Extract the (x, y) coordinate from the center of the cell holding the provided text.  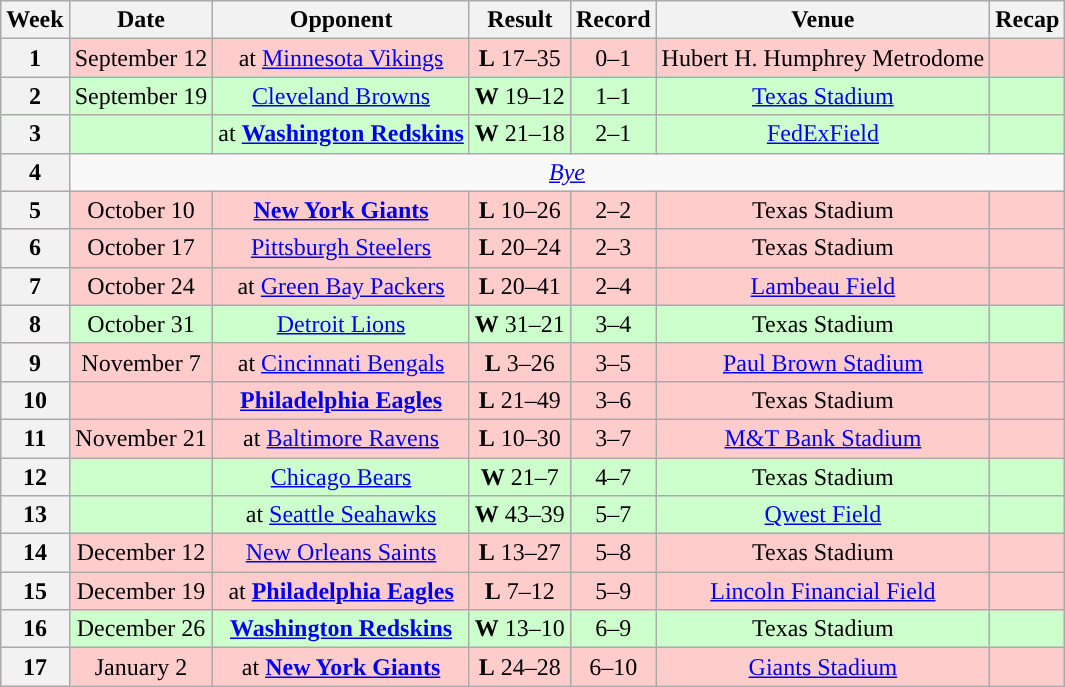
at Washington Redskins (341, 134)
6–10 (613, 667)
Result (520, 20)
Venue (823, 20)
L 20–41 (520, 286)
December 19 (141, 591)
9 (35, 362)
Qwest Field (823, 515)
FedExField (823, 134)
Pittsburgh Steelers (341, 248)
L 10–26 (520, 210)
W 21–18 (520, 134)
2 (35, 96)
0–1 (613, 58)
at New York Giants (341, 667)
November 7 (141, 362)
Recap (1028, 20)
17 (35, 667)
15 (35, 591)
January 2 (141, 667)
W 43–39 (520, 515)
L 10–30 (520, 438)
Week (35, 20)
7 (35, 286)
6–9 (613, 629)
12 (35, 477)
10 (35, 400)
3 (35, 134)
Date (141, 20)
13 (35, 515)
4–7 (613, 477)
at Cincinnati Bengals (341, 362)
October 31 (141, 324)
5–9 (613, 591)
W 13–10 (520, 629)
November 21 (141, 438)
L 24–28 (520, 667)
Washington Redskins (341, 629)
Paul Brown Stadium (823, 362)
Giants Stadium (823, 667)
at Green Bay Packers (341, 286)
Lambeau Field (823, 286)
3–4 (613, 324)
2–2 (613, 210)
L 17–35 (520, 58)
3–6 (613, 400)
New York Giants (341, 210)
Bye (567, 172)
Cleveland Browns (341, 96)
3–7 (613, 438)
at Baltimore Ravens (341, 438)
Detroit Lions (341, 324)
W 31–21 (520, 324)
October 10 (141, 210)
L 13–27 (520, 553)
11 (35, 438)
Chicago Bears (341, 477)
6 (35, 248)
14 (35, 553)
at Philadelphia Eagles (341, 591)
M&T Bank Stadium (823, 438)
Philadelphia Eagles (341, 400)
December 26 (141, 629)
L 3–26 (520, 362)
New Orleans Saints (341, 553)
October 17 (141, 248)
Opponent (341, 20)
4 (35, 172)
Hubert H. Humphrey Metrodome (823, 58)
8 (35, 324)
December 12 (141, 553)
5–7 (613, 515)
September 12 (141, 58)
5 (35, 210)
16 (35, 629)
at Seattle Seahawks (341, 515)
2–1 (613, 134)
1 (35, 58)
2–3 (613, 248)
5–8 (613, 553)
L 20–24 (520, 248)
L 7–12 (520, 591)
September 19 (141, 96)
at Minnesota Vikings (341, 58)
October 24 (141, 286)
L 21–49 (520, 400)
2–4 (613, 286)
3–5 (613, 362)
W 21–7 (520, 477)
Record (613, 20)
Lincoln Financial Field (823, 591)
W 19–12 (520, 96)
1–1 (613, 96)
